From the cell containing the given text, extract its center point as [x, y] coordinate. 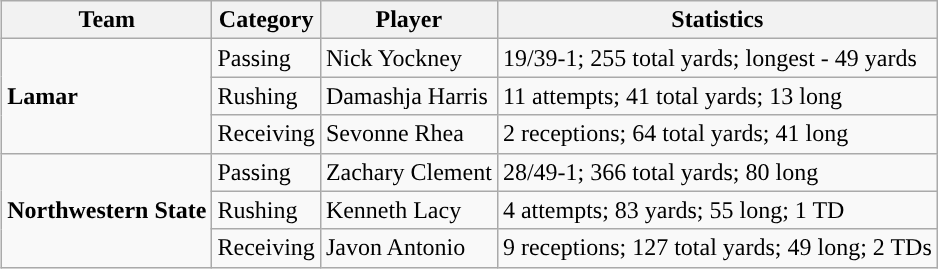
Player [408, 20]
Category [266, 20]
19/39-1; 255 total yards; longest - 49 yards [717, 58]
9 receptions; 127 total yards; 49 long; 2 TDs [717, 248]
Damashja Harris [408, 96]
Zachary Clement [408, 172]
Javon Antonio [408, 248]
4 attempts; 83 yards; 55 long; 1 TD [717, 210]
Sevonne Rhea [408, 134]
Lamar [107, 96]
Kenneth Lacy [408, 210]
Northwestern State [107, 210]
11 attempts; 41 total yards; 13 long [717, 96]
28/49-1; 366 total yards; 80 long [717, 172]
Nick Yockney [408, 58]
Team [107, 20]
Statistics [717, 20]
2 receptions; 64 total yards; 41 long [717, 134]
